Determine the (x, y) coordinate at the center of the cell enclosing the given text.  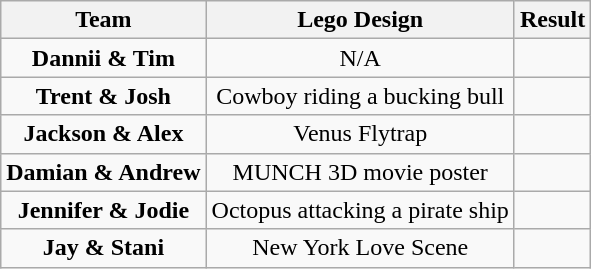
Jay & Stani (104, 248)
Damian & Andrew (104, 172)
MUNCH 3D movie poster (360, 172)
Jennifer & Jodie (104, 210)
Team (104, 20)
Venus Flytrap (360, 134)
Cowboy riding a bucking bull (360, 96)
N/A (360, 58)
New York Love Scene (360, 248)
Octopus attacking a pirate ship (360, 210)
Result (552, 20)
Lego Design (360, 20)
Jackson & Alex (104, 134)
Dannii & Tim (104, 58)
Trent & Josh (104, 96)
